Locate the cell with the specified text and output its [x, y] center coordinate. 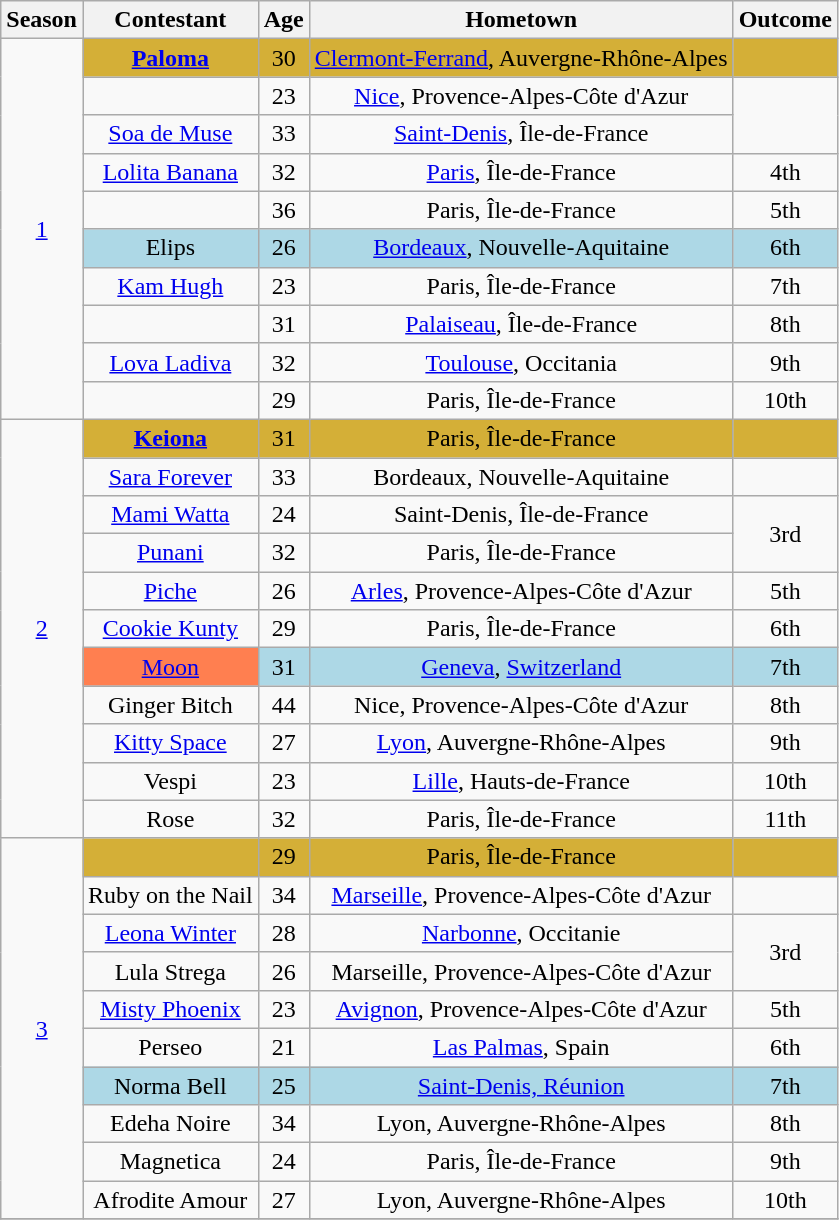
2 [42, 628]
30 [284, 58]
28 [284, 933]
Piche [170, 591]
Lova Ladiva [170, 362]
Las Palmas, Spain [521, 1047]
Outcome [785, 20]
11th [785, 819]
Ruby on the Nail [170, 895]
Saint-Denis, Réunion [521, 1085]
Cookie Kunty [170, 629]
Toulouse, Occitania [521, 362]
21 [284, 1047]
Soa de Muse [170, 134]
Geneva, Switzerland [521, 667]
Mami Watta [170, 515]
Keiona [170, 438]
4th [785, 172]
25 [284, 1085]
Sara Forever [170, 477]
Hometown [521, 20]
Rose [170, 819]
Elips [170, 248]
Palaiseau, Île-de-France [521, 324]
Age [284, 20]
Lula Strega [170, 971]
Leona Winter [170, 933]
Season [42, 20]
Ginger Bitch [170, 705]
Clermont-Ferrand, Auvergne-Rhône-Alpes [521, 58]
Contestant [170, 20]
Perseo [170, 1047]
Magnetica [170, 1162]
Afrodite Amour [170, 1200]
Punani [170, 553]
Avignon, Provence-Alpes-Côte d'Azur [521, 1009]
Misty Phoenix [170, 1009]
Paloma [170, 58]
44 [284, 705]
Narbonne, Occitanie [521, 933]
Kitty Space [170, 743]
Lille, Hauts-de-France [521, 781]
Lolita Banana [170, 172]
Norma Bell [170, 1085]
Kam Hugh [170, 286]
Arles, Provence-Alpes-Côte d'Azur [521, 591]
Moon [170, 667]
3 [42, 1028]
Vespi [170, 781]
Edeha Noire [170, 1124]
1 [42, 230]
36 [284, 210]
